From the cell containing the given text, extract its center point as [X, Y] coordinate. 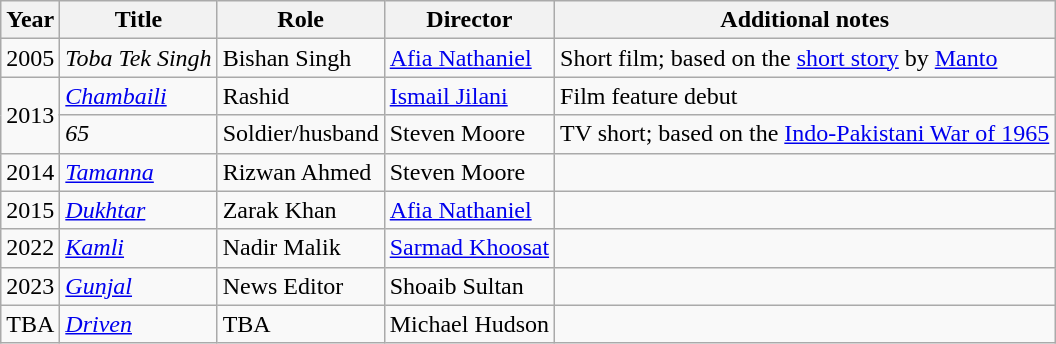
Toba Tek Singh [138, 58]
Director [469, 20]
Chambaili [138, 96]
Kamli [138, 248]
2022 [30, 248]
Short film; based on the short story by Manto [805, 58]
Additional notes [805, 20]
Bishan Singh [300, 58]
65 [138, 134]
Tamanna [138, 172]
2014 [30, 172]
Rizwan Ahmed [300, 172]
News Editor [300, 286]
Nadir Malik [300, 248]
Rashid [300, 96]
2015 [30, 210]
2005 [30, 58]
Ismail Jilani [469, 96]
Driven [138, 324]
Sarmad Khoosat [469, 248]
Film feature debut [805, 96]
Shoaib Sultan [469, 286]
Soldier/husband [300, 134]
Zarak Khan [300, 210]
TV short; based on the Indo-Pakistani War of 1965 [805, 134]
Michael Hudson [469, 324]
Year [30, 20]
Role [300, 20]
Dukhtar [138, 210]
Title [138, 20]
Gunjal [138, 286]
2013 [30, 115]
2023 [30, 286]
